Locate the cell with the specified text and output its (X, Y) center coordinate. 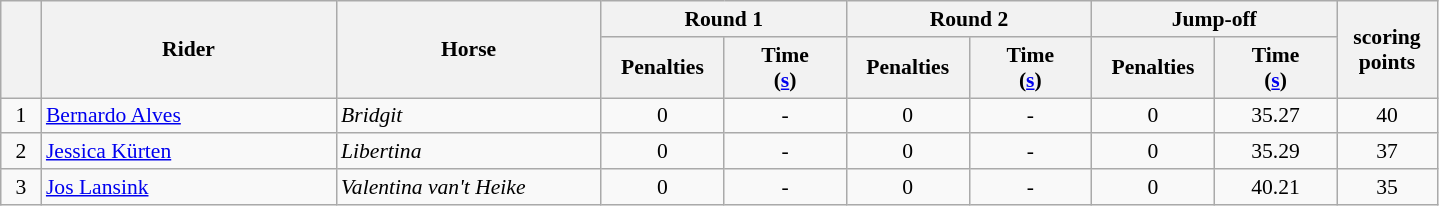
Bernardo Alves (188, 116)
Jump-off (1214, 19)
Valentina van't Heike (468, 187)
Round 1 (724, 19)
Bridgit (468, 116)
Jos Lansink (188, 187)
40 (1387, 116)
Jessica Kürten (188, 152)
35.27 (1276, 116)
Horse (468, 50)
3 (21, 187)
40.21 (1276, 187)
scoringpoints (1387, 50)
1 (21, 116)
35.29 (1276, 152)
Libertina (468, 152)
35 (1387, 187)
2 (21, 152)
37 (1387, 152)
Rider (188, 50)
Round 2 (968, 19)
